Determine the (X, Y) coordinate at the center of the cell enclosing the given text.  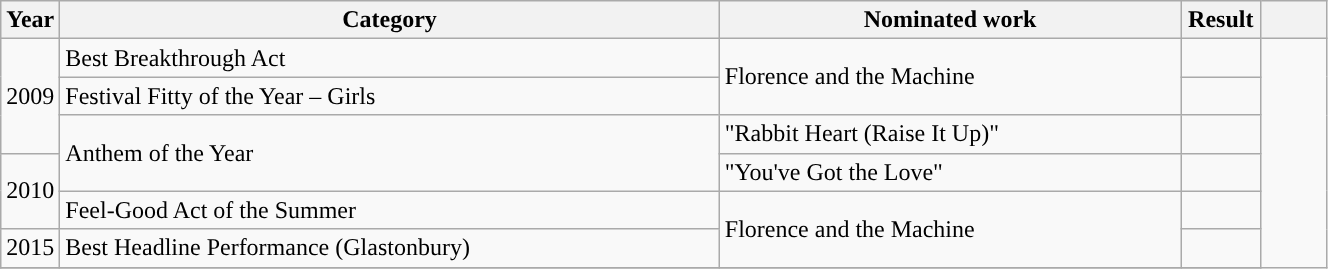
"You've Got the Love" (950, 172)
Anthem of the Year (390, 153)
Year (30, 20)
Festival Fitty of the Year – Girls (390, 96)
Result (1221, 20)
Nominated work (950, 20)
"Rabbit Heart (Raise It Up)" (950, 134)
2009 (30, 96)
Category (390, 20)
Feel-Good Act of the Summer (390, 210)
Best Breakthrough Act (390, 58)
2010 (30, 191)
2015 (30, 248)
Best Headline Performance (Glastonbury) (390, 248)
